Detect which cell encompasses the target text, then output its (X, Y) center coordinate. 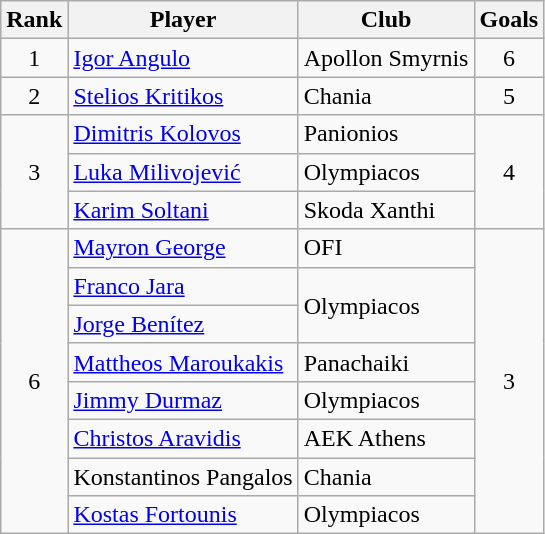
Rank (34, 20)
Konstantinos Pangalos (183, 477)
5 (509, 96)
Kostas Fortounis (183, 515)
Player (183, 20)
Skoda Xanthi (386, 210)
Luka Milivojević (183, 172)
Stelios Kritikos (183, 96)
2 (34, 96)
Panionios (386, 134)
Christos Aravidis (183, 438)
Mayron George (183, 248)
Dimitris Kolovos (183, 134)
Goals (509, 20)
Karim Soltani (183, 210)
Jimmy Durmaz (183, 400)
4 (509, 172)
Jorge Benítez (183, 324)
1 (34, 58)
Mattheos Maroukakis (183, 362)
AEK Athens (386, 438)
OFI (386, 248)
Panachaiki (386, 362)
Igor Angulo (183, 58)
Franco Jara (183, 286)
Apollon Smyrnis (386, 58)
Club (386, 20)
